Provide the [X, Y] coordinate of the cell's center where the given text is located.  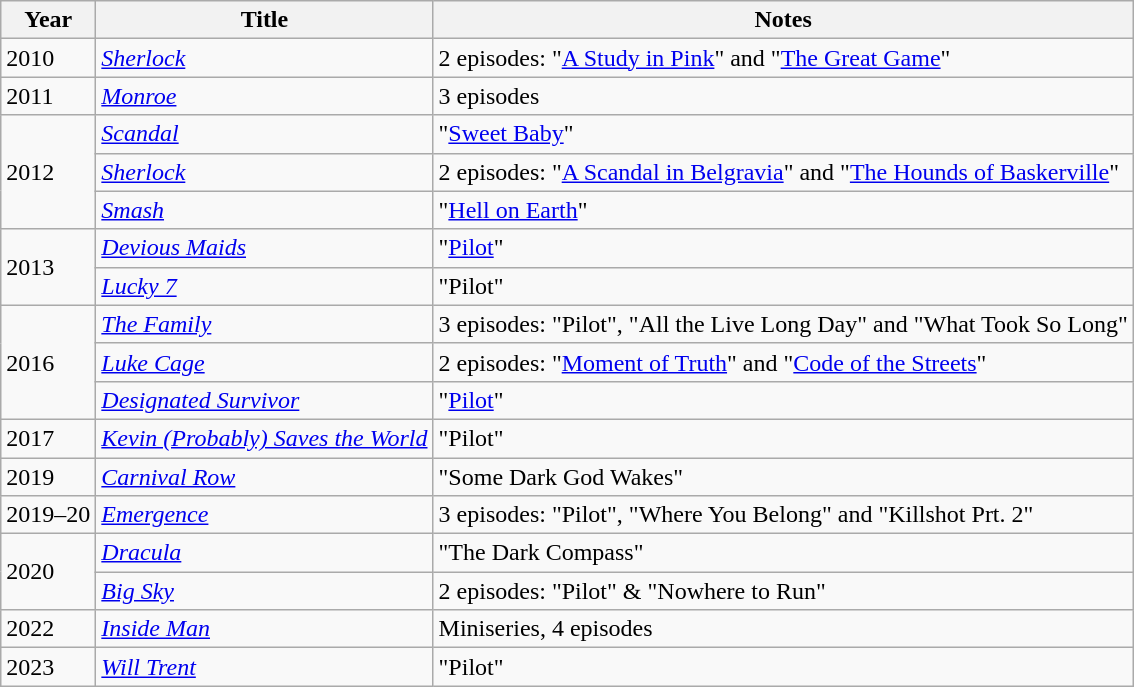
Luke Cage [264, 362]
2 episodes: "A Scandal in Belgravia" and "The Hounds of Baskerville" [783, 172]
2 episodes: "A Study in Pink" and "The Great Game" [783, 58]
3 episodes: "Pilot", "All the Live Long Day" and "What Took So Long" [783, 324]
2013 [48, 267]
Kevin (Probably) Saves the World [264, 438]
Year [48, 20]
2019–20 [48, 515]
3 episodes [783, 96]
"Hell on Earth" [783, 210]
2020 [48, 572]
Designated Survivor [264, 400]
"The Dark Compass" [783, 553]
2019 [48, 477]
Title [264, 20]
Lucky 7 [264, 286]
"Sweet Baby" [783, 134]
Miniseries, 4 episodes [783, 629]
2010 [48, 58]
"Some Dark God Wakes" [783, 477]
Carnival Row [264, 477]
Notes [783, 20]
Will Trent [264, 667]
Emergence [264, 515]
Big Sky [264, 591]
3 episodes: "Pilot", "Where You Belong" and "Killshot Prt. 2" [783, 515]
Inside Man [264, 629]
2016 [48, 362]
The Family [264, 324]
Monroe [264, 96]
2023 [48, 667]
Devious Maids [264, 248]
Smash [264, 210]
2 episodes: "Moment of Truth" and "Code of the Streets" [783, 362]
2017 [48, 438]
2012 [48, 172]
2022 [48, 629]
2011 [48, 96]
Dracula [264, 553]
Scandal [264, 134]
2 episodes: "Pilot" & "Nowhere to Run" [783, 591]
